Find where the given text appears and provide that cell's center as (x, y) coordinate. 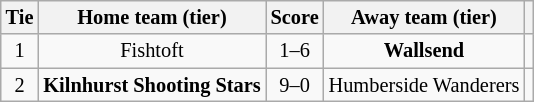
Away team (tier) (424, 17)
Home team (tier) (152, 17)
Tie (20, 17)
Wallsend (424, 51)
9–0 (295, 85)
Kilnhurst Shooting Stars (152, 85)
1–6 (295, 51)
Humberside Wanderers (424, 85)
Score (295, 17)
2 (20, 85)
Fishtoft (152, 51)
1 (20, 51)
